Search for the cell housing the specified text and yield its [x, y] center coordinate. 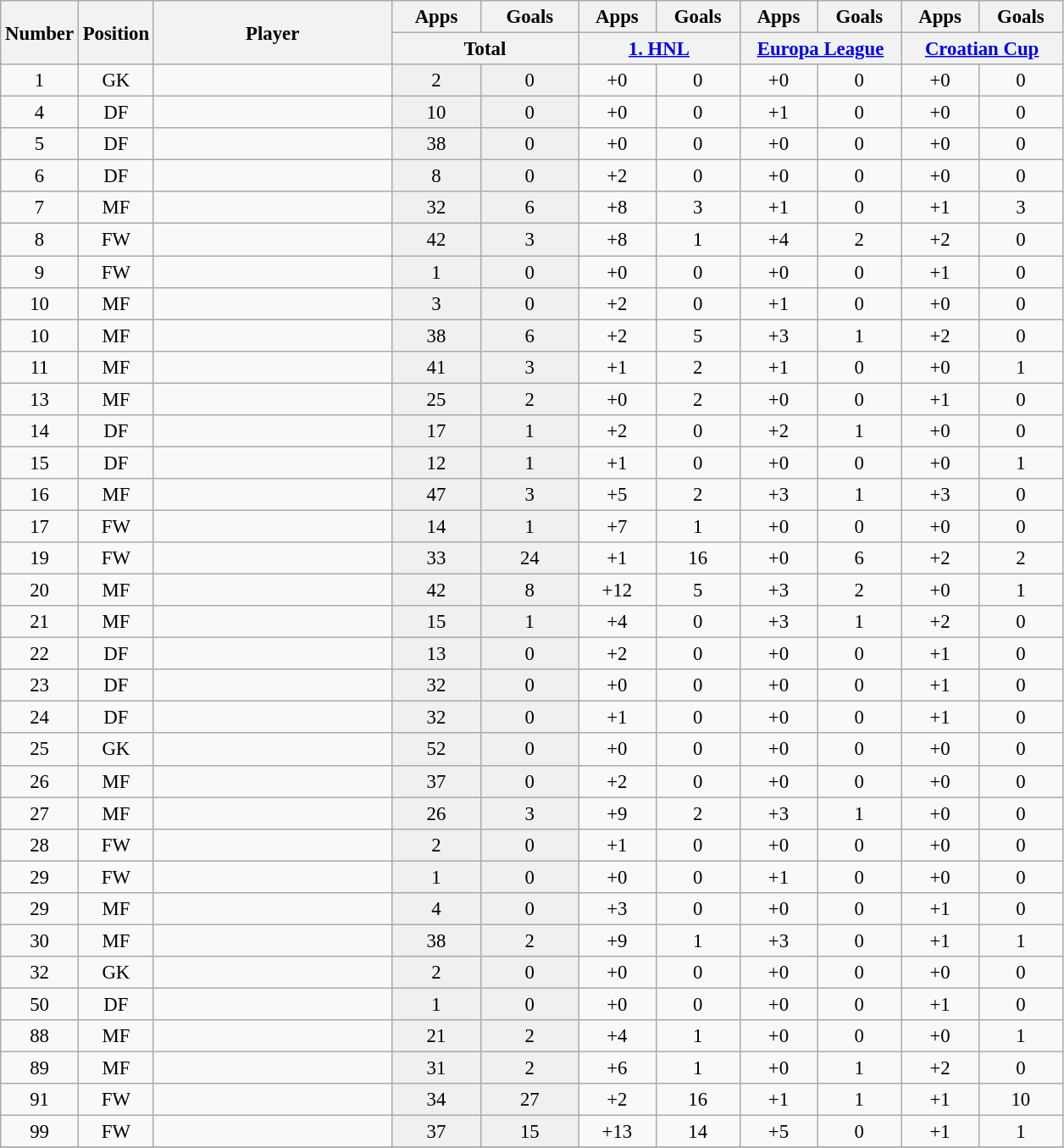
Position [115, 32]
33 [436, 558]
+7 [618, 526]
47 [436, 495]
23 [40, 685]
30 [40, 940]
22 [40, 654]
19 [40, 558]
20 [40, 591]
+13 [618, 1132]
7 [40, 208]
Croatian Cup [983, 49]
88 [40, 1036]
91 [40, 1100]
34 [436, 1100]
Total [485, 49]
52 [436, 750]
1. HNL [659, 49]
11 [40, 367]
12 [436, 463]
41 [436, 367]
31 [436, 1068]
+12 [618, 591]
89 [40, 1068]
9 [40, 272]
Number [40, 32]
28 [40, 845]
99 [40, 1132]
Europa League [820, 49]
+6 [618, 1068]
50 [40, 1004]
Player [273, 32]
